Output the [x, y] coordinate of the center of the cell containing the given text.  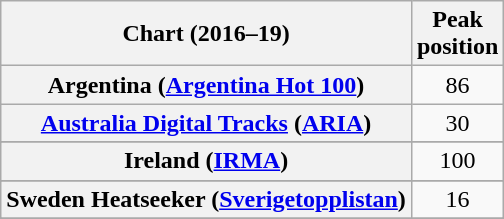
86 [457, 85]
30 [457, 123]
16 [457, 199]
Sweden Heatseeker (Sverigetopplistan) [206, 199]
100 [457, 161]
Peak position [457, 34]
Chart (2016–19) [206, 34]
Ireland (IRMA) [206, 161]
Argentina (Argentina Hot 100) [206, 85]
Australia Digital Tracks (ARIA) [206, 123]
